Extract the (X, Y) coordinate from the center of the cell holding the provided text.  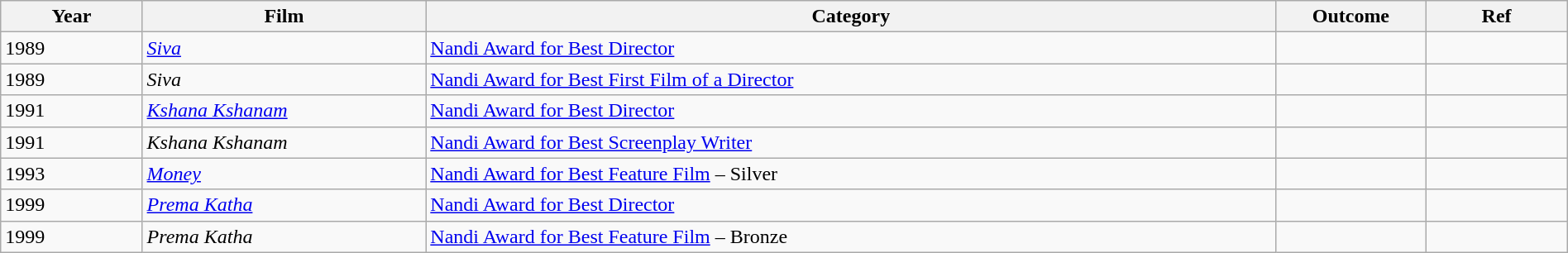
Money (284, 174)
Nandi Award for Best Screenplay Writer (851, 142)
Nandi Award for Best Feature Film – Bronze (851, 236)
Category (851, 17)
Outcome (1351, 17)
Nandi Award for Best First Film of a Director (851, 79)
Nandi Award for Best Feature Film – Silver (851, 174)
Year (71, 17)
1993 (71, 174)
Ref (1497, 17)
Film (284, 17)
